Identify which cell holds the provided text, then report its [X, Y] central coordinate. 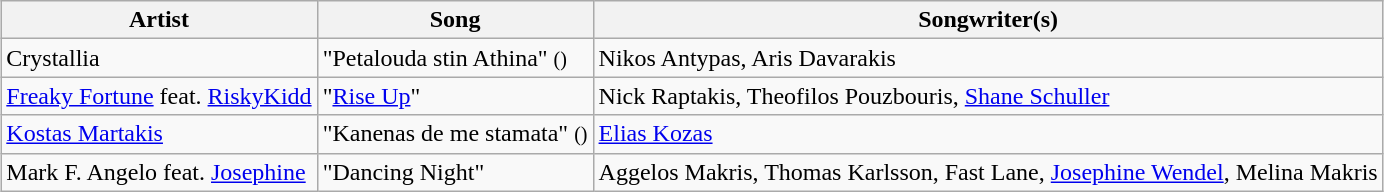
"Kanenas de me stamata" () [455, 134]
Elias Kozas [988, 134]
Kostas Martakis [159, 134]
Nick Raptakis, Theofilos Pouzbouris, Shane Schuller [988, 96]
Freaky Fortune feat. RiskyKidd [159, 96]
Nikos Antypas, Aris Davarakis [988, 58]
Crystallia [159, 58]
Artist [159, 20]
Aggelos Makris, Thomas Karlsson, Fast Lane, Josephine Wendel, Melina Makris [988, 172]
Songwriter(s) [988, 20]
"Dancing Night" [455, 172]
"Rise Up" [455, 96]
Song [455, 20]
"Petalouda stin Athina" () [455, 58]
Mark F. Angelo feat. Josephine [159, 172]
